Detect which cell encompasses the target text, then output its (x, y) center coordinate. 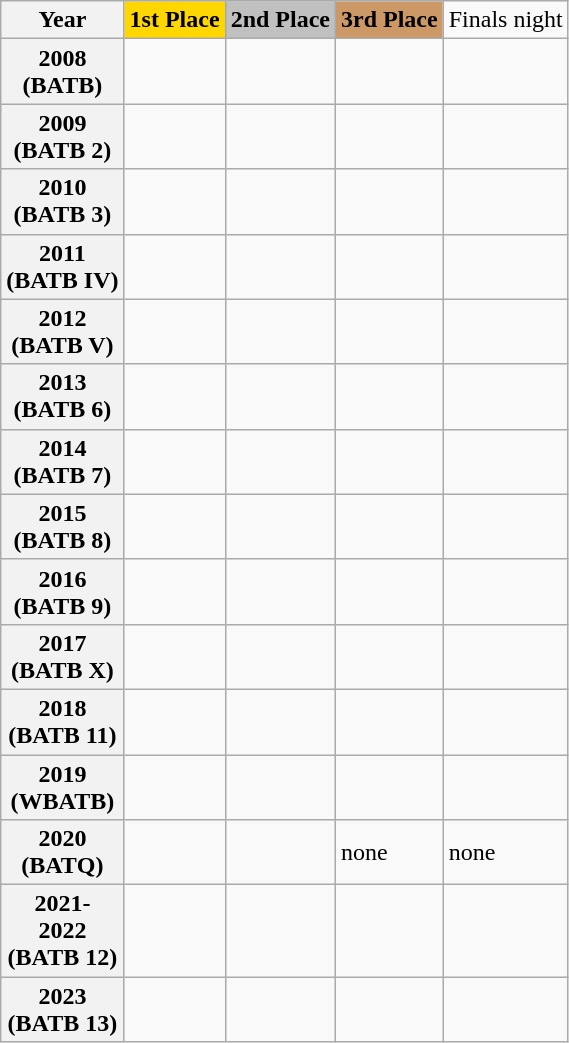
2013(BATB 6) (62, 396)
2018(BATB 11) (62, 722)
2012(BATB V) (62, 332)
2019(WBATB) (62, 786)
2023(BATB 13) (62, 1010)
3rd Place (389, 20)
2010(BATB 3) (62, 202)
2020(BATQ) (62, 852)
2008(BATB) (62, 72)
2011(BATB IV) (62, 266)
Year (62, 20)
2nd Place (280, 20)
1st Place (174, 20)
2014(BATB 7) (62, 462)
2017(BATB X) (62, 656)
2015(BATB 8) (62, 526)
2009(BATB 2) (62, 136)
Finals night (506, 20)
2021-2022(BATB 12) (62, 931)
2016(BATB 9) (62, 592)
